Determine the (X, Y) coordinate at the center of the cell enclosing the given text.  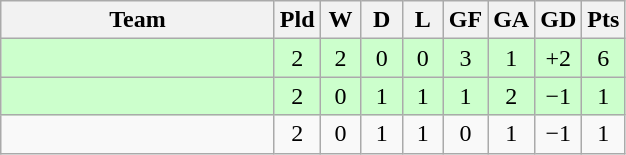
+2 (558, 58)
D (382, 20)
6 (604, 58)
W (340, 20)
L (422, 20)
Pld (297, 20)
Team (138, 20)
3 (465, 58)
Pts (604, 20)
GF (465, 20)
GA (512, 20)
GD (558, 20)
